For the text-containing cell, return its midpoint in [x, y] coordinate format. 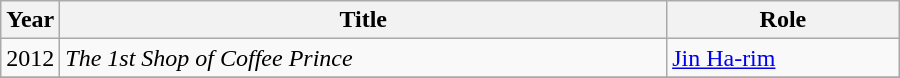
Year [30, 20]
Title [364, 20]
Jin Ha-rim [784, 58]
Role [784, 20]
The 1st Shop of Coffee Prince [364, 58]
2012 [30, 58]
